Identify which cell holds the provided text, then report its [x, y] central coordinate. 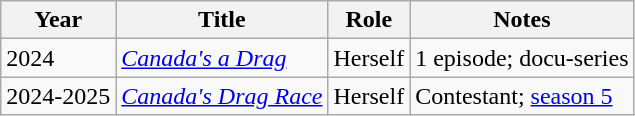
2024-2025 [58, 96]
Notes [522, 20]
Contestant; season 5 [522, 96]
1 episode; docu-series [522, 58]
Canada's a Drag [222, 58]
Canada's Drag Race [222, 96]
Role [369, 20]
Year [58, 20]
Title [222, 20]
2024 [58, 58]
